From the cell containing the given text, extract its center point as (X, Y) coordinate. 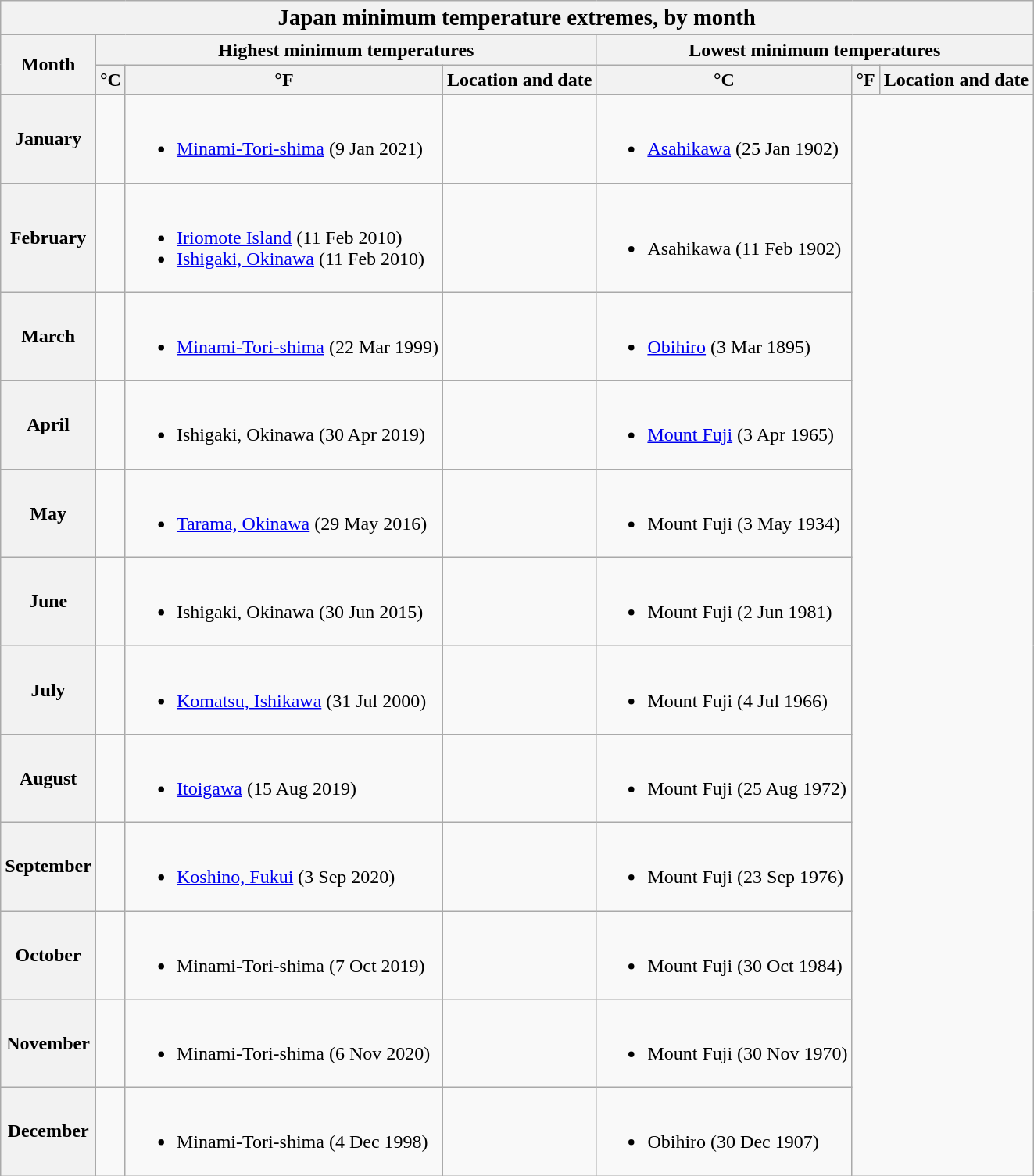
Obihiro (3 Mar 1895) (724, 336)
Japan minimum temperature extremes, by month (517, 18)
Mount Fuji (4 Jul 1966) (724, 689)
June (48, 602)
Ishigaki, Okinawa (30 Apr 2019) (284, 425)
Minami-Tori-shima (22 Mar 1999) (284, 336)
Mount Fuji (25 Aug 1972) (724, 778)
May (48, 513)
November (48, 1044)
Komatsu, Ishikawa (31 Jul 2000) (284, 689)
January (48, 139)
Mount Fuji (23 Sep 1976) (724, 866)
Koshino, Fukui (3 Sep 2020) (284, 866)
Asahikawa (25 Jan 1902) (724, 139)
August (48, 778)
July (48, 689)
Highest minimum temperatures (345, 50)
Minami-Tori-shima (4 Dec 1998) (284, 1131)
Iriomote Island (11 Feb 2010)Ishigaki, Okinawa (11 Feb 2010) (284, 238)
March (48, 336)
Minami-Tori-shima (7 Oct 2019) (284, 955)
Mount Fuji (30 Nov 1970) (724, 1044)
Obihiro (30 Dec 1907) (724, 1131)
April (48, 425)
Itoigawa (15 Aug 2019) (284, 778)
Minami-Tori-shima (6 Nov 2020) (284, 1044)
October (48, 955)
Mount Fuji (2 Jun 1981) (724, 602)
Ishigaki, Okinawa (30 Jun 2015) (284, 602)
Tarama, Okinawa (29 May 2016) (284, 513)
Month (48, 65)
December (48, 1131)
Minami-Tori-shima (9 Jan 2021) (284, 139)
September (48, 866)
Lowest minimum temperatures (814, 50)
Mount Fuji (30 Oct 1984) (724, 955)
Asahikawa (11 Feb 1902) (724, 238)
Mount Fuji (3 May 1934) (724, 513)
Mount Fuji (3 Apr 1965) (724, 425)
February (48, 238)
